Detect which cell encompasses the target text, then output its (X, Y) center coordinate. 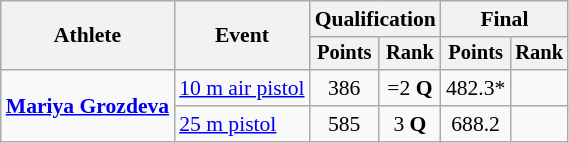
25 m pistol (242, 124)
Event (242, 36)
688.2 (476, 124)
585 (344, 124)
Qualification (376, 19)
Athlete (88, 36)
Final (504, 19)
Mariya Grozdeva (88, 106)
=2 Q (410, 88)
3 Q (410, 124)
482.3* (476, 88)
10 m air pistol (242, 88)
386 (344, 88)
